Pinpoint the cell where the given text exists, returning its (X, Y) midpoint coordinate. 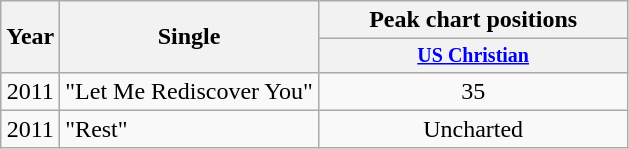
Peak chart positions (472, 20)
Uncharted (472, 129)
US Christian (472, 56)
Single (190, 37)
"Let Me Rediscover You" (190, 91)
"Rest" (190, 129)
Year (30, 37)
35 (472, 91)
